Locate the cell with the specified text and output its [x, y] center coordinate. 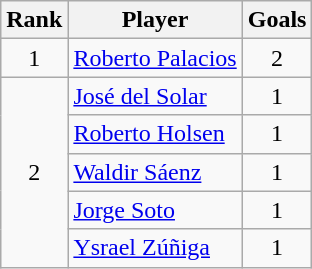
Roberto Palacios [155, 58]
Waldir Sáenz [155, 172]
Roberto Holsen [155, 134]
Goals [277, 20]
José del Solar [155, 96]
Rank [34, 20]
Player [155, 20]
Jorge Soto [155, 210]
Ysrael Zúñiga [155, 248]
